Locate the cell with the specified text and output its [x, y] center coordinate. 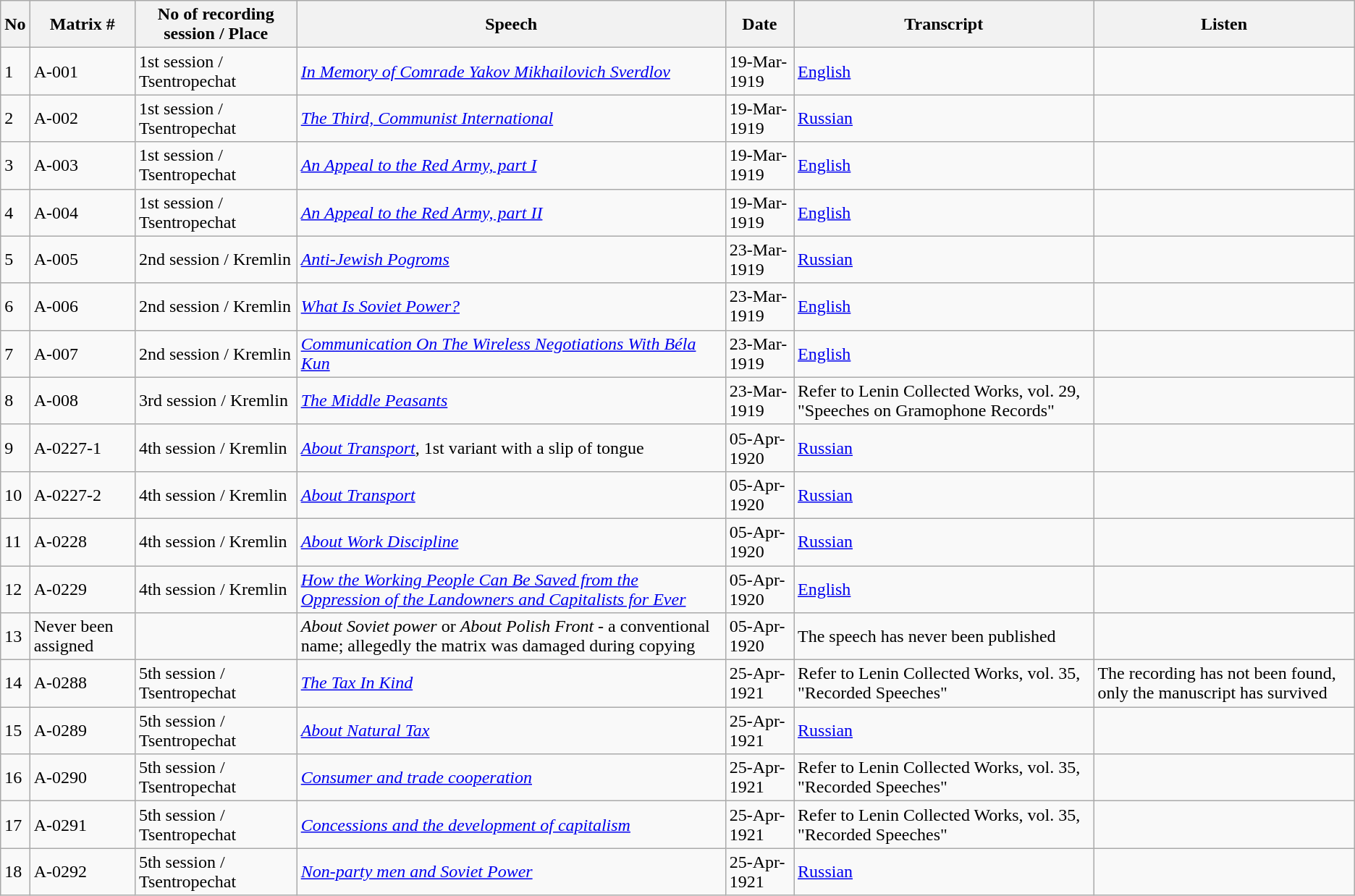
No of recording session / Place [216, 25]
12 [15, 589]
А-0227-2 [83, 495]
About Natural Tax [511, 731]
A-008 [83, 401]
About Transport, 1st variant with a slip of tongue [511, 447]
An Appeal to the Red Army, part I [511, 165]
18 [15, 871]
7 [15, 353]
The Middle Peasants [511, 401]
15 [15, 731]
No [15, 25]
Never been assigned [83, 637]
9 [15, 447]
3 [15, 165]
А-0288 [83, 683]
6 [15, 307]
Anti-Jewish Pogroms [511, 259]
А-0229 [83, 589]
8 [15, 401]
10 [15, 495]
А-0228 [83, 541]
About Work Discipline [511, 541]
2 [15, 119]
In Memory of Comrade Yakov Mikhailovich Sverdlov [511, 71]
Matrix # [83, 25]
A-004 [83, 213]
A-006 [83, 307]
14 [15, 683]
5 [15, 259]
13 [15, 637]
Speech [511, 25]
Refer to Lenin Collected Works, vol. 29, "Speeches on Gramophone Records" [943, 401]
The Third, Communist International [511, 119]
17 [15, 825]
About Soviet power or About Polish Front - a conventional name; allegedly the matrix was damaged during copying [511, 637]
А-0290 [83, 777]
Consumer and trade cooperation [511, 777]
Transcript [943, 25]
About Transport [511, 495]
Date [759, 25]
A-007 [83, 353]
Concessions and the development of capitalism [511, 825]
Communication On The Wireless Negotiations With Béla Kun [511, 353]
A-001 [83, 71]
What Is Soviet Power? [511, 307]
How the Working People Can Be Saved from the Oppression of the Landowners and Capitalists for Ever [511, 589]
A-003 [83, 165]
A-002 [83, 119]
The recording has not been found, only the manuscript has survived [1224, 683]
11 [15, 541]
A-005 [83, 259]
The Tax In Kind [511, 683]
Non-party men and Soviet Power [511, 871]
3rd session / Kremlin [216, 401]
16 [15, 777]
А-0292 [83, 871]
А-0289 [83, 731]
The speech has never been published [943, 637]
An Appeal to the Red Army, part II [511, 213]
А-0291 [83, 825]
1 [15, 71]
А-0227-1 [83, 447]
4 [15, 213]
Listen [1224, 25]
